Capture the cell that displays the provided text and extract its [x, y] central coordinate. 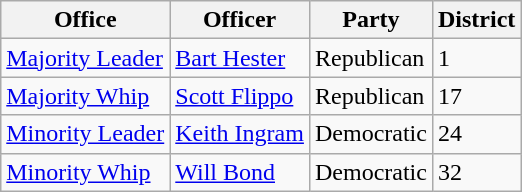
Minority Leader [86, 134]
1 [476, 58]
District [476, 20]
Office [86, 20]
Majority Whip [86, 96]
Majority Leader [86, 58]
Minority Whip [86, 172]
Officer [240, 20]
Keith Ingram [240, 134]
24 [476, 134]
32 [476, 172]
Scott Flippo [240, 96]
17 [476, 96]
Party [370, 20]
Bart Hester [240, 58]
Will Bond [240, 172]
